Determine the (x, y) coordinate at the center of the cell enclosing the given text.  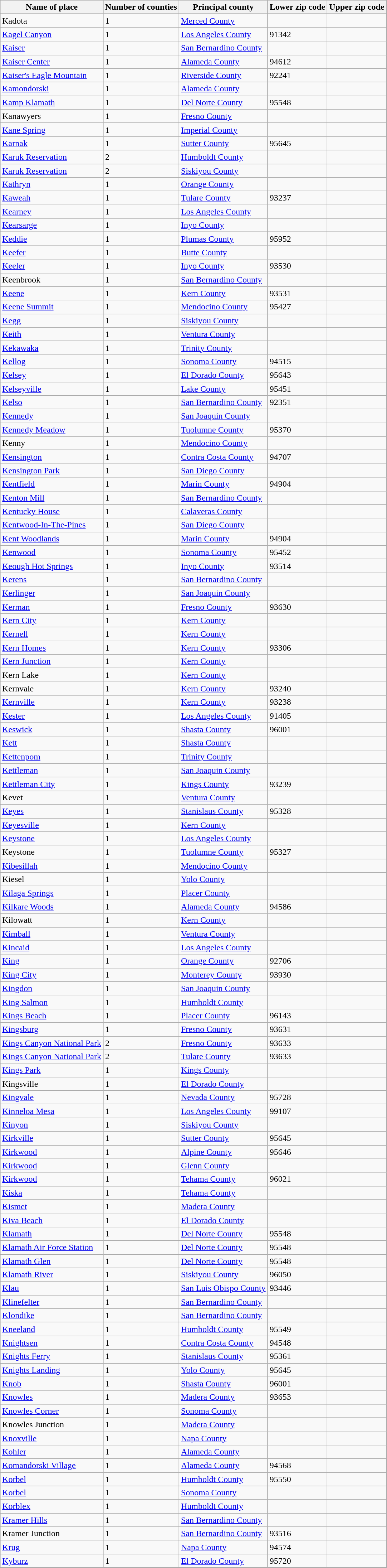
95451 (298, 389)
94574 (298, 1547)
95427 (298, 307)
Lower zip code (298, 7)
Kathryn (52, 184)
Kentwood-In-The-Pines (52, 525)
Kern City (52, 621)
Kamp Klamath (52, 102)
Kelsey (52, 375)
Kismet (52, 1206)
Kinyon (52, 1125)
Kramer Junction (52, 1534)
Kane Spring (52, 130)
Upper zip code (357, 7)
Kingsville (52, 1084)
Kaiser Center (52, 62)
94568 (298, 1465)
95728 (298, 1097)
Kernell (52, 634)
Kanawyers (52, 116)
93239 (298, 784)
Kevet (52, 797)
Kerlinger (52, 593)
Kett (52, 743)
Kentucky House (52, 511)
Klamath (52, 1234)
93630 (298, 607)
Korblex (52, 1506)
Kentfield (52, 484)
93238 (298, 702)
Keene (52, 293)
Principal county (223, 7)
Klondike (52, 1316)
91342 (298, 34)
Kirkville (52, 1138)
Kerens (52, 579)
Nevada County (223, 1097)
Kramer Hills (52, 1520)
Knights Ferry (52, 1356)
Kiesel (52, 879)
Kernville (52, 702)
Kenwood (52, 552)
Kincaid (52, 947)
Keefer (52, 252)
Kensington (52, 457)
Kenny (52, 443)
Butte County (223, 252)
Klamath Air Force Station (52, 1247)
93516 (298, 1534)
Kimball (52, 934)
99107 (298, 1111)
Glenn County (223, 1166)
Klinefelter (52, 1302)
Alpine County (223, 1152)
Kennedy Meadow (52, 430)
Kaiser (52, 48)
Kekawaka (52, 348)
93930 (298, 975)
Keyesville (52, 825)
Knoxville (52, 1438)
95646 (298, 1152)
Keenbrook (52, 280)
Knowles Corner (52, 1411)
Kilaga Springs (52, 893)
Kadota (52, 21)
95952 (298, 239)
King Salmon (52, 1002)
Riverside County (223, 75)
Kerman (52, 607)
92241 (298, 75)
Kaweah (52, 198)
Imperial County (223, 130)
93531 (298, 293)
Plumas County (223, 239)
93446 (298, 1288)
Lake County (223, 389)
Name of place (52, 7)
Kingdon (52, 988)
95720 (298, 1561)
92351 (298, 402)
Kyburz (52, 1561)
Kern Homes (52, 648)
Kaiser's Eagle Mountain (52, 75)
93306 (298, 648)
Keeler (52, 266)
Kilkare Woods (52, 907)
Kneeland (52, 1329)
95643 (298, 375)
Kelso (52, 402)
King (52, 961)
Kellog (52, 361)
96050 (298, 1275)
Number of counties (141, 7)
Keswick (52, 729)
Kibesillah (52, 866)
Kettenpom (52, 757)
Kern Junction (52, 661)
Krug (52, 1547)
Kamondorski (52, 89)
95452 (298, 552)
Klamath Glen (52, 1261)
94586 (298, 907)
Kernvale (52, 689)
Komandorski Village (52, 1465)
Kennedy (52, 416)
Kenton Mill (52, 498)
Kiva Beach (52, 1220)
94612 (298, 62)
Kegg (52, 320)
93240 (298, 689)
Kelseyville (52, 389)
Knowles Junction (52, 1424)
93237 (298, 198)
Kiska (52, 1193)
94548 (298, 1343)
Calaveras County (223, 511)
Kearsarge (52, 225)
95370 (298, 430)
Knowles (52, 1397)
Kingsburg (52, 1029)
94515 (298, 361)
Kettleman City (52, 784)
San Luis Obispo County (223, 1288)
Kettleman (52, 770)
95328 (298, 811)
93653 (298, 1397)
Kagel Canyon (52, 34)
King City (52, 975)
Klamath River (52, 1275)
Kinneloa Mesa (52, 1111)
Kings Park (52, 1070)
Merced County (223, 21)
95549 (298, 1329)
Keith (52, 334)
Kearney (52, 212)
95361 (298, 1356)
Karnak (52, 143)
Kent Woodlands (52, 539)
95550 (298, 1479)
Keough Hot Springs (52, 566)
Monterey County (223, 975)
Kohler (52, 1452)
Klau (52, 1288)
Knightsen (52, 1343)
Kensington Park (52, 471)
92706 (298, 961)
96021 (298, 1179)
93530 (298, 266)
93514 (298, 566)
91405 (298, 716)
95327 (298, 852)
Kingvale (52, 1097)
94707 (298, 457)
Keene Summit (52, 307)
Knights Landing (52, 1370)
Knob (52, 1384)
Keyes (52, 811)
Kern Lake (52, 675)
Kester (52, 716)
93631 (298, 1029)
Keddie (52, 239)
Kilowatt (52, 920)
Kings Beach (52, 1015)
96143 (298, 1015)
